For the text-containing cell, return its midpoint in (x, y) coordinate format. 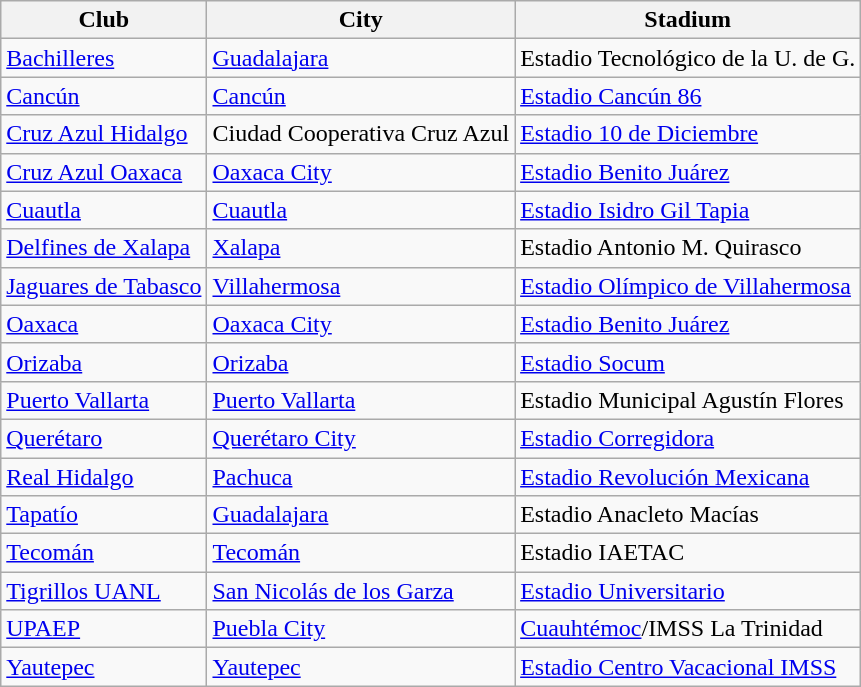
Delfines de Xalapa (104, 248)
Puebla City (361, 629)
Cuauhtémoc/IMSS La Trinidad (688, 629)
Estadio IAETAC (688, 553)
Stadium (688, 20)
San Nicolás de los Garza (361, 591)
Bachilleres (104, 58)
Real Hidalgo (104, 477)
Club (104, 20)
Tapatío (104, 515)
Estadio Socum (688, 362)
Estadio Tecnológico de la U. de G. (688, 58)
Estadio Antonio M. Quirasco (688, 248)
Estadio Anacleto Macías (688, 515)
Estadio Cancún 86 (688, 96)
Oaxaca (104, 324)
Estadio Corregidora (688, 438)
Jaguares de Tabasco (104, 286)
Estadio Revolución Mexicana (688, 477)
Villahermosa (361, 286)
Cruz Azul Hidalgo (104, 134)
Xalapa (361, 248)
Estadio Isidro Gil Tapia (688, 210)
City (361, 20)
Cruz Azul Oaxaca (104, 172)
Estadio Municipal Agustín Flores (688, 400)
Pachuca (361, 477)
Estadio Olímpico de Villahermosa (688, 286)
Estadio 10 de Diciembre (688, 134)
Estadio Centro Vacacional IMSS (688, 667)
Estadio Universitario (688, 591)
Ciudad Cooperativa Cruz Azul (361, 134)
Querétaro (104, 438)
UPAEP (104, 629)
Querétaro City (361, 438)
Tigrillos UANL (104, 591)
